Pinpoint the cell where the given text exists, returning its (X, Y) midpoint coordinate. 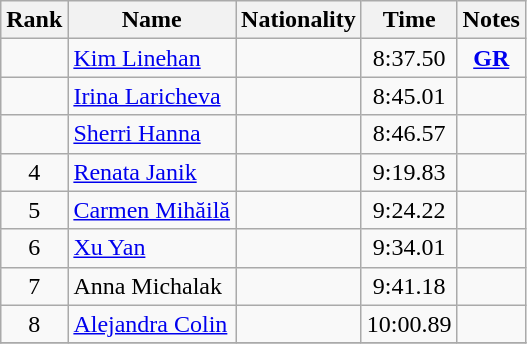
8 (34, 324)
Notes (491, 20)
6 (34, 248)
5 (34, 210)
8:45.01 (409, 96)
Renata Janik (152, 172)
7 (34, 286)
9:34.01 (409, 248)
Sherri Hanna (152, 134)
9:19.83 (409, 172)
Kim Linehan (152, 58)
Carmen Mihăilă (152, 210)
GR (491, 58)
9:24.22 (409, 210)
Nationality (299, 20)
8:37.50 (409, 58)
Name (152, 20)
Xu Yan (152, 248)
Rank (34, 20)
10:00.89 (409, 324)
8:46.57 (409, 134)
Irina Laricheva (152, 96)
Anna Michalak (152, 286)
9:41.18 (409, 286)
Time (409, 20)
4 (34, 172)
Alejandra Colin (152, 324)
